Search for the cell housing the specified text and yield its (x, y) center coordinate. 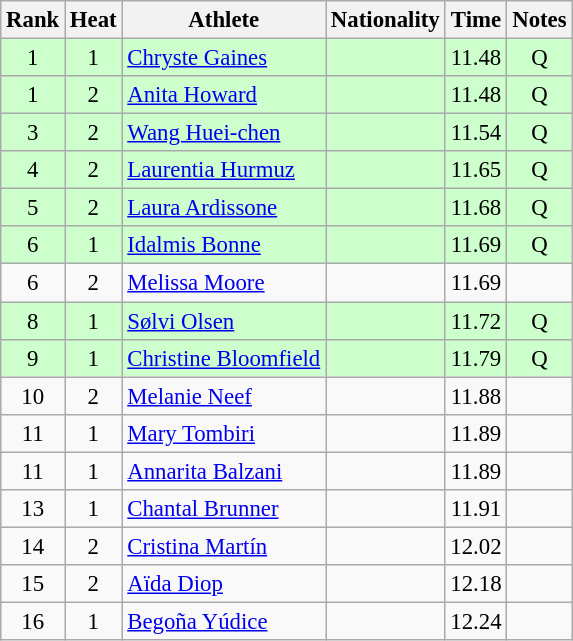
11.65 (476, 170)
12.02 (476, 546)
Melanie Neef (224, 396)
9 (33, 358)
Mary Tombiri (224, 433)
11.68 (476, 208)
4 (33, 170)
16 (33, 621)
Athlete (224, 20)
Laura Ardissone (224, 208)
Notes (540, 20)
8 (33, 321)
13 (33, 509)
11.72 (476, 321)
11.79 (476, 358)
Melissa Moore (224, 283)
11.91 (476, 509)
Begoña Yúdice (224, 621)
15 (33, 584)
Heat (94, 20)
Cristina Martín (224, 546)
Chryste Gaines (224, 58)
14 (33, 546)
Aïda Diop (224, 584)
Idalmis Bonne (224, 245)
Laurentia Hurmuz (224, 170)
3 (33, 133)
Christine Bloomfield (224, 358)
11.88 (476, 396)
5 (33, 208)
10 (33, 396)
Time (476, 20)
Sølvi Olsen (224, 321)
11.54 (476, 133)
12.24 (476, 621)
Wang Huei-chen (224, 133)
Nationality (386, 20)
Annarita Balzani (224, 471)
Chantal Brunner (224, 509)
Anita Howard (224, 95)
Rank (33, 20)
12.18 (476, 584)
